For the text-containing cell, return its midpoint in (x, y) coordinate format. 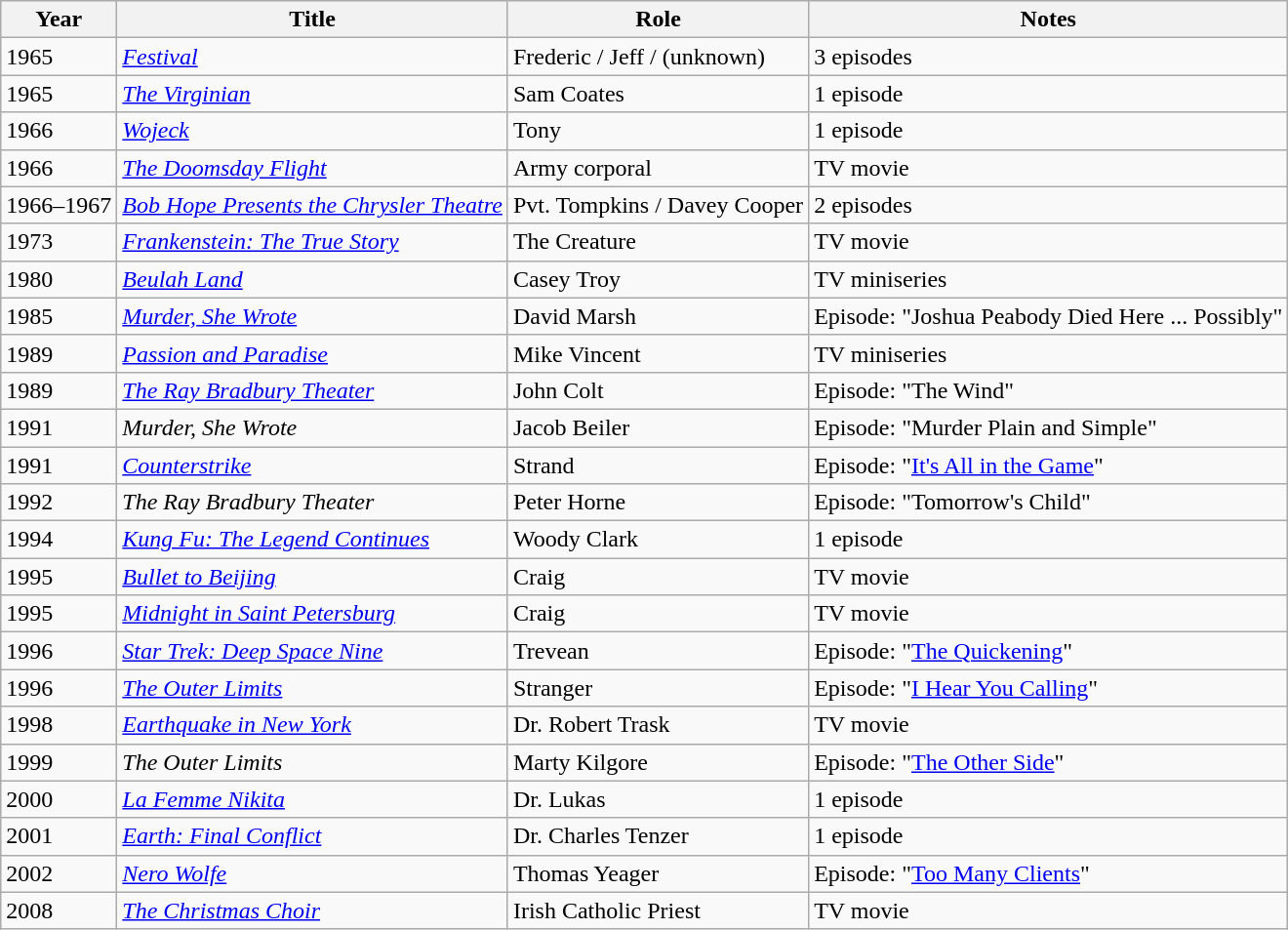
Nero Wolfe (312, 873)
1973 (59, 242)
La Femme Nikita (312, 799)
Wojeck (312, 131)
John Colt (658, 390)
Episode: "I Hear You Calling" (1048, 688)
Pvt. Tompkins / Davey Cooper (658, 205)
Strand (658, 465)
Episode: "Murder Plain and Simple" (1048, 427)
Dr. Charles Tenzer (658, 836)
2008 (59, 910)
Festival (312, 57)
Earthquake in New York (312, 725)
Episode: "Too Many Clients" (1048, 873)
Frederic / Jeff / (unknown) (658, 57)
Passion and Paradise (312, 353)
Notes (1048, 20)
David Marsh (658, 316)
Trevean (658, 651)
Episode: "Tomorrow's Child" (1048, 503)
1999 (59, 762)
Dr. Robert Trask (658, 725)
1998 (59, 725)
Army corporal (658, 168)
Frankenstein: The True Story (312, 242)
1994 (59, 540)
Episode: "Joshua Peabody Died Here ... Possibly" (1048, 316)
Kung Fu: The Legend Continues (312, 540)
Jacob Beiler (658, 427)
Role (658, 20)
Episode: "The Wind" (1048, 390)
1980 (59, 279)
1985 (59, 316)
The Doomsday Flight (312, 168)
Peter Horne (658, 503)
Episode: "The Quickening" (1048, 651)
Thomas Yeager (658, 873)
1966–1967 (59, 205)
Tony (658, 131)
3 episodes (1048, 57)
Marty Kilgore (658, 762)
Casey Troy (658, 279)
Beulah Land (312, 279)
The Virginian (312, 94)
Woody Clark (658, 540)
Episode: "The Other Side" (1048, 762)
Episode: "It's All in the Game" (1048, 465)
Earth: Final Conflict (312, 836)
Irish Catholic Priest (658, 910)
2002 (59, 873)
2001 (59, 836)
Stranger (658, 688)
Bob Hope Presents the Chrysler Theatre (312, 205)
Year (59, 20)
Mike Vincent (658, 353)
Bullet to Beijing (312, 577)
Dr. Lukas (658, 799)
The Christmas Choir (312, 910)
Midnight in Saint Petersburg (312, 614)
Star Trek: Deep Space Nine (312, 651)
Counterstrike (312, 465)
Sam Coates (658, 94)
Title (312, 20)
1992 (59, 503)
The Creature (658, 242)
2 episodes (1048, 205)
2000 (59, 799)
